Find where the given text appears and provide that cell's center as [X, Y] coordinate. 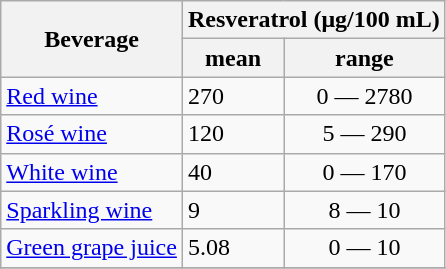
5 — 290 [365, 134]
White wine [92, 172]
9 [232, 210]
0 — 2780 [365, 96]
Rosé wine [92, 134]
270 [232, 96]
Green grape juice [92, 248]
0 — 170 [365, 172]
0 — 10 [365, 248]
Red wine [92, 96]
Resveratrol (μg/100 mL) [314, 20]
8 — 10 [365, 210]
Beverage [92, 39]
range [365, 58]
120 [232, 134]
Sparkling wine [92, 210]
40 [232, 172]
5.08 [232, 248]
mean [232, 58]
